Identify which cell holds the provided text, then report its [X, Y] central coordinate. 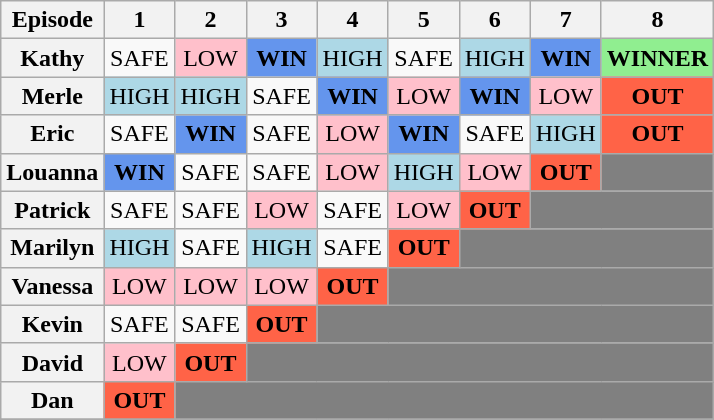
1 [140, 20]
Kathy [52, 58]
Louanna [52, 172]
8 [657, 20]
Patrick [52, 210]
David [52, 362]
7 [566, 20]
Episode [52, 20]
5 [424, 20]
Eric [52, 134]
Merle [52, 96]
3 [282, 20]
Dan [52, 400]
6 [494, 20]
Vanessa [52, 286]
WINNER [657, 58]
4 [352, 20]
Marilyn [52, 248]
Kevin [52, 324]
2 [210, 20]
